Capture the cell that displays the provided text and extract its (x, y) central coordinate. 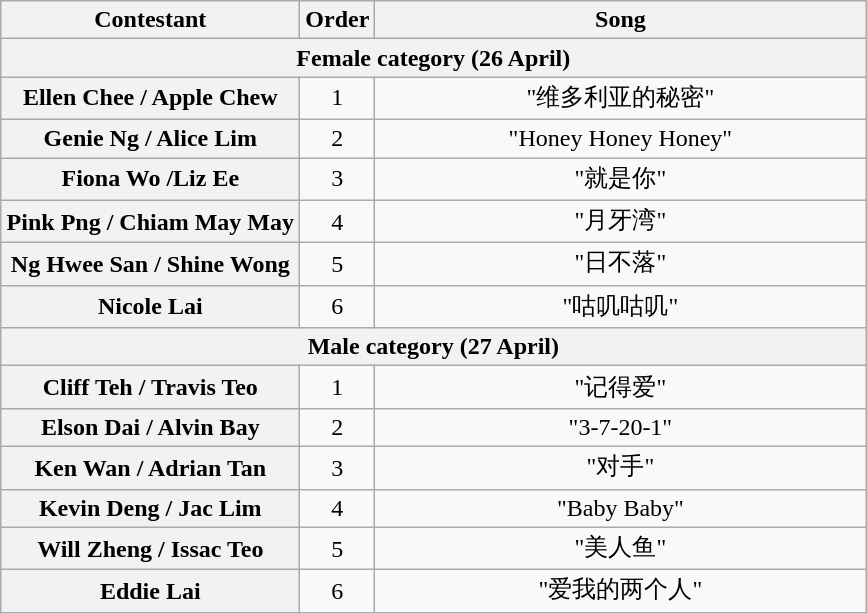
"维多利亚的秘密" (620, 98)
"Baby Baby" (620, 508)
"美人鱼" (620, 548)
Nicole Lai (150, 306)
Contestant (150, 20)
Order (338, 20)
Eddie Lai (150, 592)
Ken Wan / Adrian Tan (150, 468)
Ellen Chee / Apple Chew (150, 98)
Genie Ng / Alice Lim (150, 138)
Ng Hwee San / Shine Wong (150, 264)
"Honey Honey Honey" (620, 138)
"就是你" (620, 180)
Pink Png / Chiam May May (150, 222)
"记得爱" (620, 388)
Song (620, 20)
Will Zheng / Issac Teo (150, 548)
"日不落" (620, 264)
Kevin Deng / Jac Lim (150, 508)
"对手" (620, 468)
Fiona Wo /Liz Ee (150, 180)
Male category (27 April) (434, 347)
"咕叽咕叽" (620, 306)
"爱我的两个人" (620, 592)
Cliff Teh / Travis Teo (150, 388)
"3-7-20-1" (620, 427)
Elson Dai / Alvin Bay (150, 427)
Female category (26 April) (434, 58)
"月牙湾" (620, 222)
